Search for the cell housing the specified text and yield its [X, Y] center coordinate. 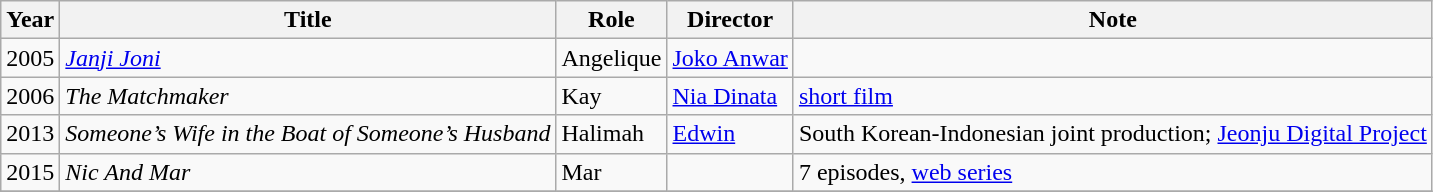
Note [1112, 20]
Title [308, 20]
Nic And Mar [308, 172]
short film [1112, 96]
Joko Anwar [730, 58]
Role [612, 20]
2006 [30, 96]
7 episodes, web series [1112, 172]
Angelique [612, 58]
Director [730, 20]
Edwin [730, 134]
Year [30, 20]
Someone’s Wife in the Boat of Someone’s Husband [308, 134]
Mar [612, 172]
The Matchmaker [308, 96]
Janji Joni [308, 58]
Kay [612, 96]
South Korean-Indonesian joint production; Jeonju Digital Project [1112, 134]
2005 [30, 58]
2015 [30, 172]
2013 [30, 134]
Halimah [612, 134]
Nia Dinata [730, 96]
